Provide the [X, Y] coordinate of the cell's center where the given text is located.  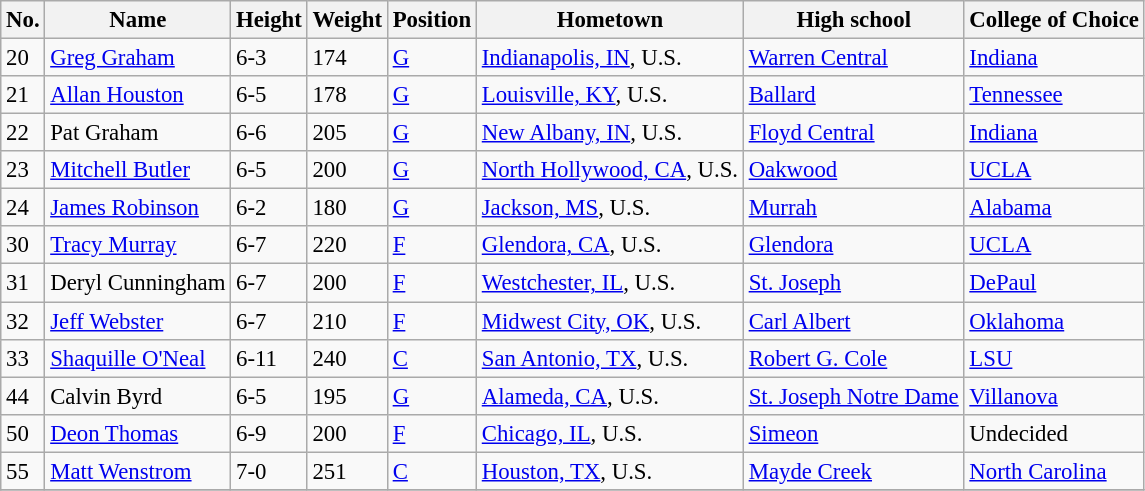
New Albany, IN, U.S. [610, 133]
Weight [347, 20]
195 [347, 396]
Greg Graham [138, 58]
44 [23, 396]
Warren Central [854, 58]
205 [347, 133]
Carl Albert [854, 321]
College of Choice [1054, 20]
St. Joseph [854, 283]
251 [347, 471]
Matt Wenstrom [138, 471]
Position [432, 20]
6-6 [269, 133]
7-0 [269, 471]
31 [23, 283]
33 [23, 358]
6-9 [269, 433]
High school [854, 20]
Glendora [854, 245]
Tennessee [1054, 95]
23 [23, 170]
Indianapolis, IN, U.S. [610, 58]
180 [347, 208]
Robert G. Cole [854, 358]
Ballard [854, 95]
Louisville, KY, U.S. [610, 95]
Deryl Cunningham [138, 283]
Simeon [854, 433]
Jeff Webster [138, 321]
210 [347, 321]
174 [347, 58]
San Antonio, TX, U.S. [610, 358]
6-11 [269, 358]
Height [269, 20]
240 [347, 358]
220 [347, 245]
30 [23, 245]
Oakwood [854, 170]
Hometown [610, 20]
Allan Houston [138, 95]
Undecided [1054, 433]
Oklahoma [1054, 321]
32 [23, 321]
Tracy Murray [138, 245]
22 [23, 133]
Houston, TX, U.S. [610, 471]
James Robinson [138, 208]
55 [23, 471]
DePaul [1054, 283]
20 [23, 58]
Name [138, 20]
Midwest City, OK, U.S. [610, 321]
Deon Thomas [138, 433]
Chicago, IL, U.S. [610, 433]
Calvin Byrd [138, 396]
Mayde Creek [854, 471]
Jackson, MS, U.S. [610, 208]
No. [23, 20]
Westchester, IL, U.S. [610, 283]
Alameda, CA, U.S. [610, 396]
Floyd Central [854, 133]
24 [23, 208]
Shaquille O'Neal [138, 358]
North Hollywood, CA, U.S. [610, 170]
North Carolina [1054, 471]
6-2 [269, 208]
6-3 [269, 58]
50 [23, 433]
Alabama [1054, 208]
Murrah [854, 208]
Pat Graham [138, 133]
St. Joseph Notre Dame [854, 396]
21 [23, 95]
Mitchell Butler [138, 170]
178 [347, 95]
Glendora, CA, U.S. [610, 245]
Villanova [1054, 396]
LSU [1054, 358]
